Locate the cell with the specified text and output its (X, Y) center coordinate. 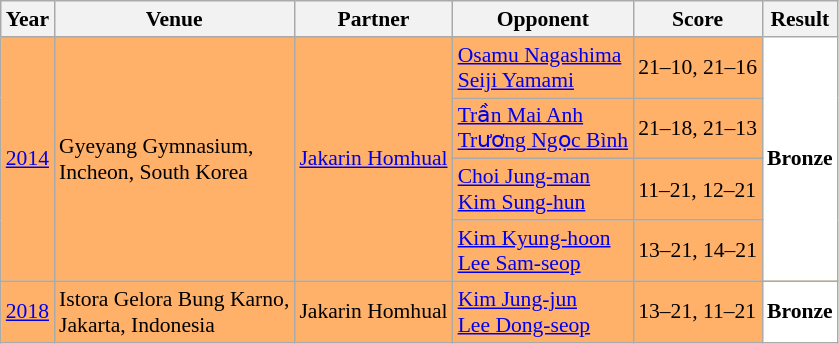
Osamu Nagashima Seiji Yamami (544, 68)
Year (28, 19)
13–21, 11–21 (698, 312)
Result (800, 19)
21–10, 21–16 (698, 68)
Istora Gelora Bung Karno,Jakarta, Indonesia (174, 312)
Kim Jung-jun Lee Dong-seop (544, 312)
Gyeyang Gymnasium,Incheon, South Korea (174, 159)
Trần Mai Anh Trương Ngọc Bình (544, 128)
2018 (28, 312)
13–21, 14–21 (698, 250)
Partner (373, 19)
Kim Kyung-hoon Lee Sam-seop (544, 250)
11–21, 12–21 (698, 190)
Opponent (544, 19)
2014 (28, 159)
Score (698, 19)
Venue (174, 19)
Choi Jung-man Kim Sung-hun (544, 190)
21–18, 21–13 (698, 128)
